Pinpoint the cell where the given text exists, returning its (X, Y) midpoint coordinate. 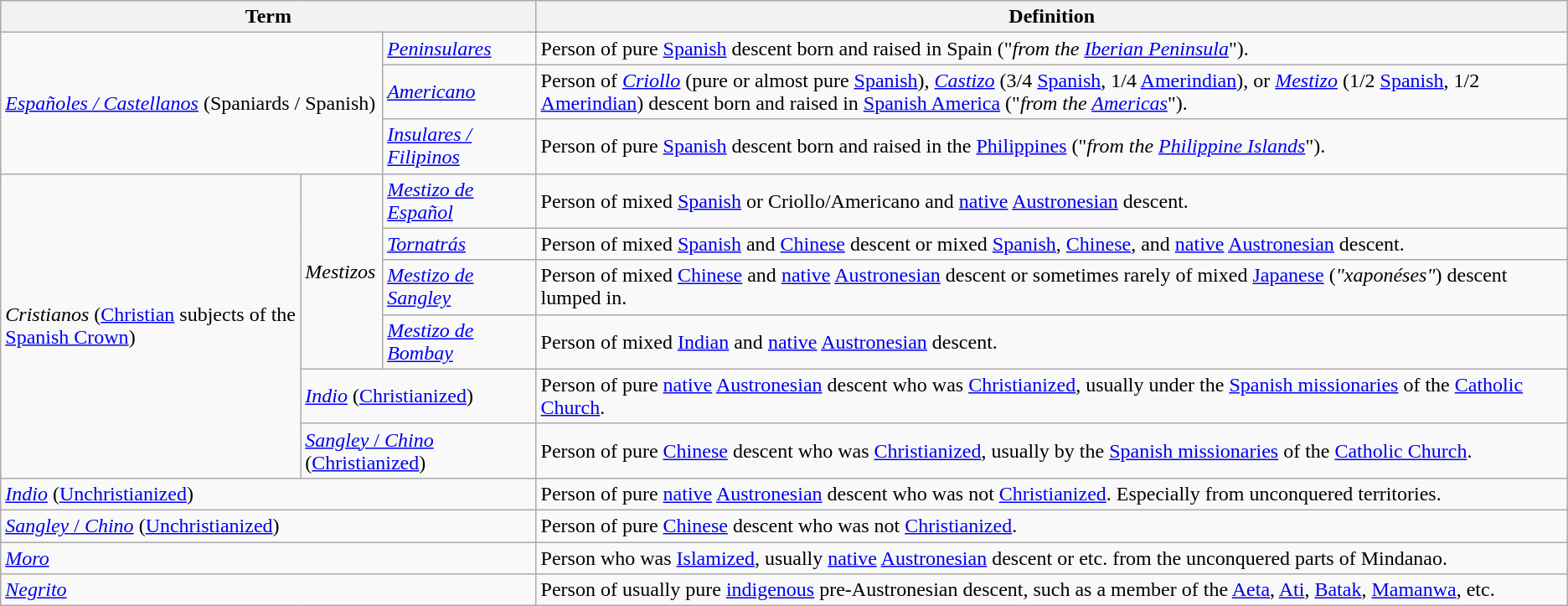
Mestizo de Español (459, 201)
Indio (Unchristianized) (268, 494)
Person of pure Chinese descent who was Christianized, usually by the Spanish missionaries of the Catholic Church. (1052, 451)
Person of mixed Chinese and native Austronesian descent or sometimes rarely of mixed Japanese ("xaponéses") descent lumped in. (1052, 287)
Definition (1052, 17)
Peninsulares (459, 49)
Sangley / Chino (Unchristianized) (268, 526)
Person of usually pure indigenous pre-Austronesian descent, such as a member of the Aeta, Ati, Batak, Mamanwa, etc. (1052, 590)
Person of pure native Austronesian descent who was not Christianized. Especially from unconquered territories. (1052, 494)
Sangley / Chino (Christianized) (419, 451)
Cristianos (Christian subjects of the Spanish Crown) (151, 325)
Person of pure Chinese descent who was not Christianized. (1052, 526)
Mestizo de Bombay (459, 342)
Person of pure Spanish descent born and raised in Spain ("from the Iberian Peninsula"). (1052, 49)
Person of mixed Spanish and Chinese descent or mixed Spanish, Chinese, and native Austronesian descent. (1052, 244)
Negrito (268, 590)
Tornatrás (459, 244)
Insulares / Filipinos (459, 146)
Moro (268, 557)
Person of pure Spanish descent born and raised in the Philippines ("from the Philippine Islands"). (1052, 146)
Mestizos (342, 272)
Person of pure native Austronesian descent who was Christianized, usually under the Spanish missionaries of the Catholic Church. (1052, 396)
Indio (Christianized) (419, 396)
Mestizo de Sangley (459, 287)
Españoles / Castellanos (Spaniards / Spanish) (192, 103)
Term (268, 17)
Person who was Islamized, usually native Austronesian descent or etc. from the unconquered parts of Mindanao. (1052, 557)
Americano (459, 92)
Person of mixed Spanish or Criollo/Americano and native Austronesian descent. (1052, 201)
Person of mixed Indian and native Austronesian descent. (1052, 342)
